Determine the (X, Y) coordinate at the center of the cell enclosing the given text.  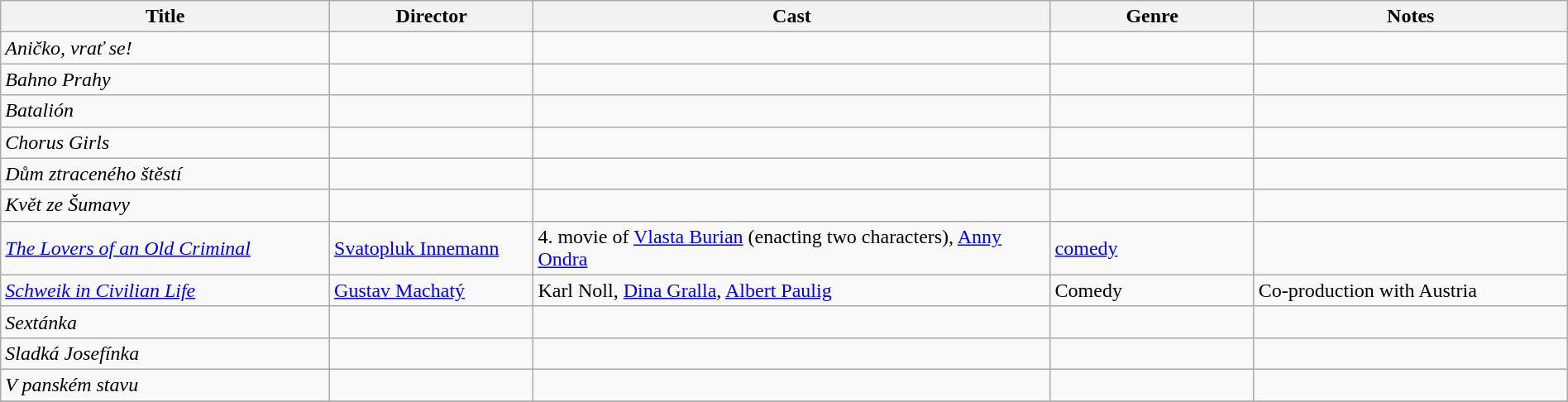
Dům ztraceného štěstí (165, 174)
Comedy (1152, 290)
Sladká Josefínka (165, 353)
comedy (1152, 248)
Květ ze Šumavy (165, 205)
V panském stavu (165, 385)
The Lovers of an Old Criminal (165, 248)
Karl Noll, Dina Gralla, Albert Paulig (792, 290)
Director (432, 17)
Svatopluk Innemann (432, 248)
Bahno Prahy (165, 79)
Batalión (165, 111)
Cast (792, 17)
Aničko, vrať se! (165, 48)
4. movie of Vlasta Burian (enacting two characters), Anny Ondra (792, 248)
Schweik in Civilian Life (165, 290)
Genre (1152, 17)
Chorus Girls (165, 142)
Sextánka (165, 322)
Gustav Machatý (432, 290)
Title (165, 17)
Co-production with Austria (1411, 290)
Notes (1411, 17)
